For the text-containing cell, return its midpoint in (X, Y) coordinate format. 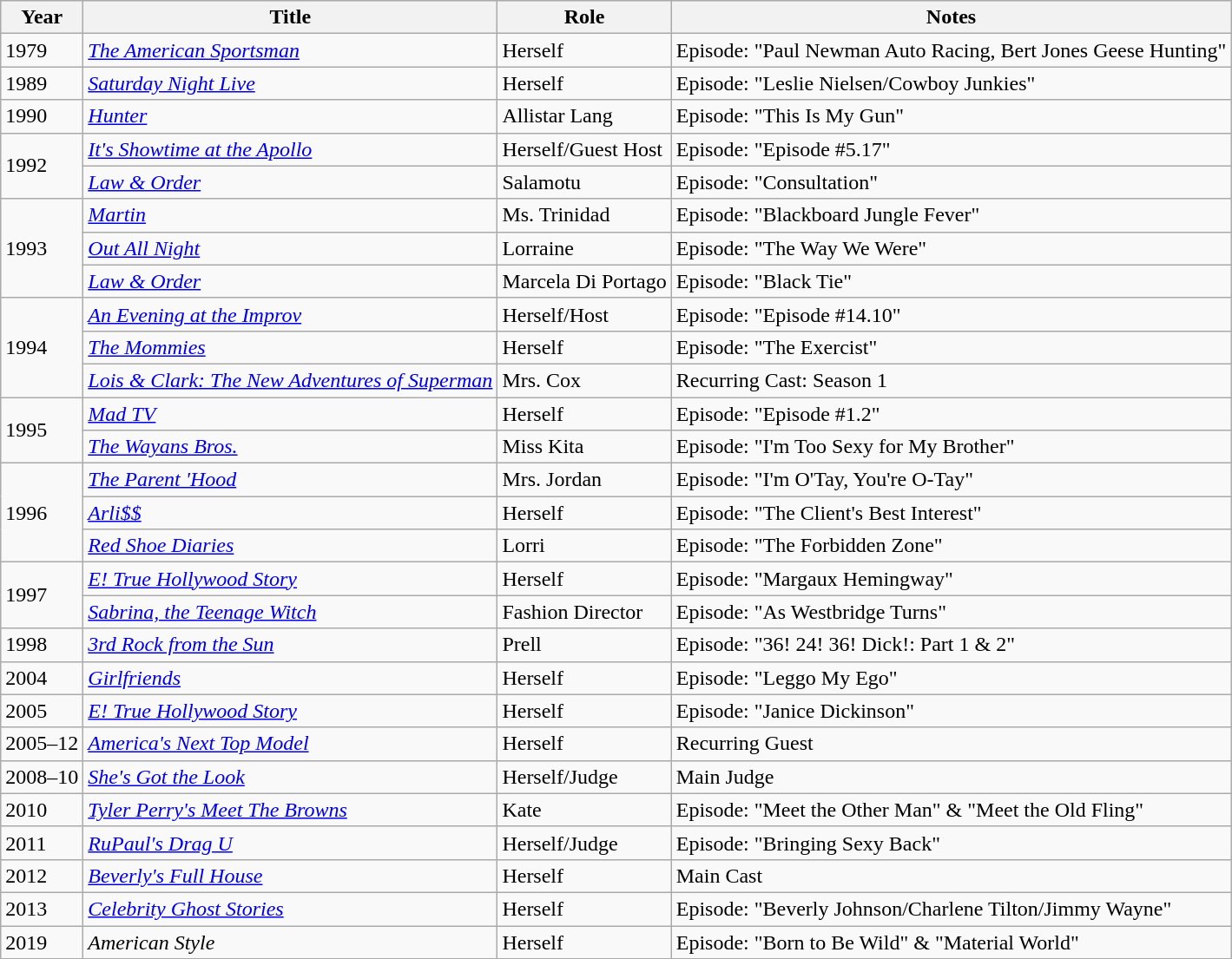
Episode: "Beverly Johnson/Charlene Tilton/Jimmy Wayne" (952, 909)
Recurring Guest (952, 744)
Lorri (584, 546)
Episode: "As Westbridge Turns" (952, 612)
America's Next Top Model (290, 744)
She's Got the Look (290, 777)
1993 (42, 248)
American Style (290, 942)
It's Showtime at the Apollo (290, 149)
Role (584, 17)
1997 (42, 595)
2012 (42, 876)
Sabrina, the Teenage Witch (290, 612)
Episode: "The Exercist" (952, 347)
Lois & Clark: The New Adventures of Superman (290, 380)
1998 (42, 645)
Martin (290, 215)
3rd Rock from the Sun (290, 645)
Mrs. Cox (584, 380)
Episode: "Blackboard Jungle Fever" (952, 215)
Marcela Di Portago (584, 281)
Episode: "Consultation" (952, 182)
2005 (42, 711)
Tyler Perry's Meet The Browns (290, 810)
The Wayans Bros. (290, 447)
Mrs. Jordan (584, 480)
2005–12 (42, 744)
Girlfriends (290, 678)
Year (42, 17)
The Mommies (290, 347)
Episode: "This Is My Gun" (952, 116)
Mad TV (290, 414)
Lorraine (584, 248)
Red Shoe Diaries (290, 546)
2019 (42, 942)
Notes (952, 17)
Episode: "Leggo My Ego" (952, 678)
1995 (42, 430)
1979 (42, 50)
Episode: "Bringing Sexy Back" (952, 843)
2011 (42, 843)
2010 (42, 810)
The American Sportsman (290, 50)
Celebrity Ghost Stories (290, 909)
Saturday Night Live (290, 83)
Episode: "Janice Dickinson" (952, 711)
1996 (42, 513)
Allistar Lang (584, 116)
Title (290, 17)
2004 (42, 678)
2013 (42, 909)
Episode: "I'm Too Sexy for My Brother" (952, 447)
Episode: "Black Tie" (952, 281)
Episode: "Episode #1.2" (952, 414)
2008–10 (42, 777)
Episode: "Margaux Hemingway" (952, 579)
Salamotu (584, 182)
Recurring Cast: Season 1 (952, 380)
1989 (42, 83)
Episode: "36! 24! 36! Dick!: Part 1 & 2" (952, 645)
Out All Night (290, 248)
Ms. Trinidad (584, 215)
RuPaul's Drag U (290, 843)
Fashion Director (584, 612)
1990 (42, 116)
Miss Kita (584, 447)
Episode: "I'm O'Tay, You're O-Tay" (952, 480)
Main Judge (952, 777)
Herself/Guest Host (584, 149)
Episode: "Leslie Nielsen/Cowboy Junkies" (952, 83)
Episode: "Born to Be Wild" & "Material World" (952, 942)
1992 (42, 166)
Herself/Host (584, 314)
Beverly's Full House (290, 876)
An Evening at the Improv (290, 314)
Prell (584, 645)
Episode: "The Way We Were" (952, 248)
Episode: "Episode #5.17" (952, 149)
Episode: "Meet the Other Man" & "Meet the Old Fling" (952, 810)
Main Cast (952, 876)
Episode: "The Client's Best Interest" (952, 513)
Arli$$ (290, 513)
Episode: "Episode #14.10" (952, 314)
Episode: "The Forbidden Zone" (952, 546)
Episode: "Paul Newman Auto Racing, Bert Jones Geese Hunting" (952, 50)
1994 (42, 347)
The Parent 'Hood (290, 480)
Hunter (290, 116)
Kate (584, 810)
